Scan for the cell matching the given text and deliver its [x, y] coordinate at center. 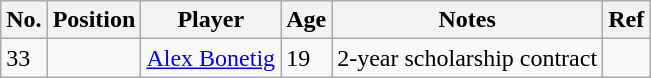
33 [24, 58]
2-year scholarship contract [468, 58]
Age [306, 20]
Player [211, 20]
Alex Bonetig [211, 58]
19 [306, 58]
Ref [626, 20]
No. [24, 20]
Notes [468, 20]
Position [94, 20]
